Scan for the cell matching the given text and deliver its [X, Y] coordinate at center. 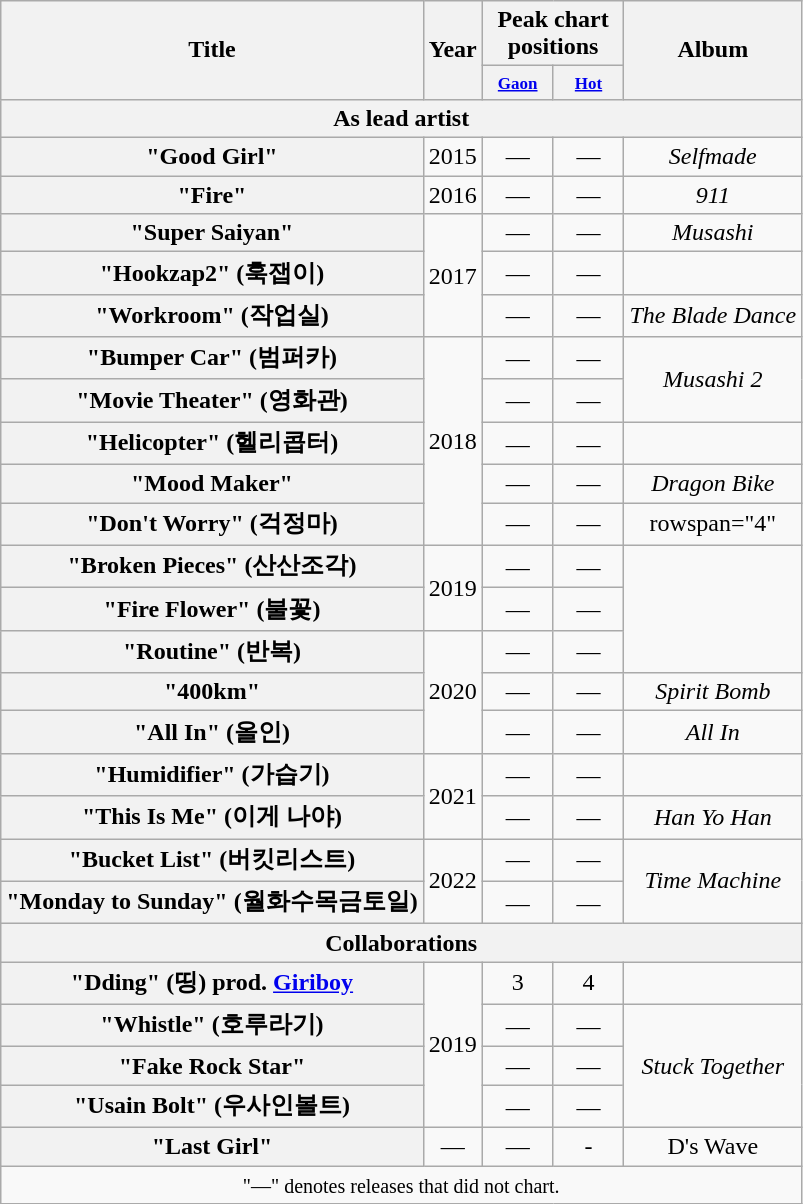
2017 [452, 276]
"Bucket List" (버킷리스트) [212, 860]
2018 [452, 441]
"Helicopter" (헬리콥터) [212, 444]
Title [212, 50]
Year [452, 50]
"Fire" [212, 195]
"Bumper Car" (범퍼카) [212, 358]
Dragon Bike [713, 484]
Musashi 2 [713, 380]
Time Machine [713, 882]
Peak chart positions [553, 34]
"Mood Maker" [212, 484]
"400km" [212, 692]
Musashi [713, 233]
Collaborations [402, 943]
"Whistle" (호루라기) [212, 1026]
"Workroom" (작업실) [212, 316]
"Humidifier" (가습기) [212, 774]
2020 [452, 692]
Selfmade [713, 157]
"Super Saiyan" [212, 233]
"Fake Rock Star" [212, 1066]
Gaon [518, 83]
Spirit Bomb [713, 692]
Han Yo Han [713, 818]
Stuck Together [713, 1066]
"Monday to Sunday" (월화수목금토일) [212, 902]
2022 [452, 882]
The Blade Dance [713, 316]
"Broken Pieces" (산산조각) [212, 566]
Album [713, 50]
3 [518, 984]
"Last Girl" [212, 1147]
- [588, 1147]
All In [713, 732]
"Dding" (띵) prod. Giriboy [212, 984]
"Don't Worry" (걱정마) [212, 524]
4 [588, 984]
"This Is Me" (이게 나야) [212, 818]
2021 [452, 796]
Hot [588, 83]
"—" denotes releases that did not chart. [402, 1185]
"Good Girl" [212, 157]
"All In" (올인) [212, 732]
911 [713, 195]
rowspan="4" [713, 524]
"Usain Bolt" (우사인볼트) [212, 1106]
D's Wave [713, 1147]
"Hookzap2" (훅잽이) [212, 274]
"Routine" (반복) [212, 652]
2016 [452, 195]
As lead artist [402, 118]
2015 [452, 157]
"Movie Theater" (영화관) [212, 400]
"Fire Flower" (불꽃) [212, 610]
